Scan for the cell matching the given text and deliver its (X, Y) coordinate at center. 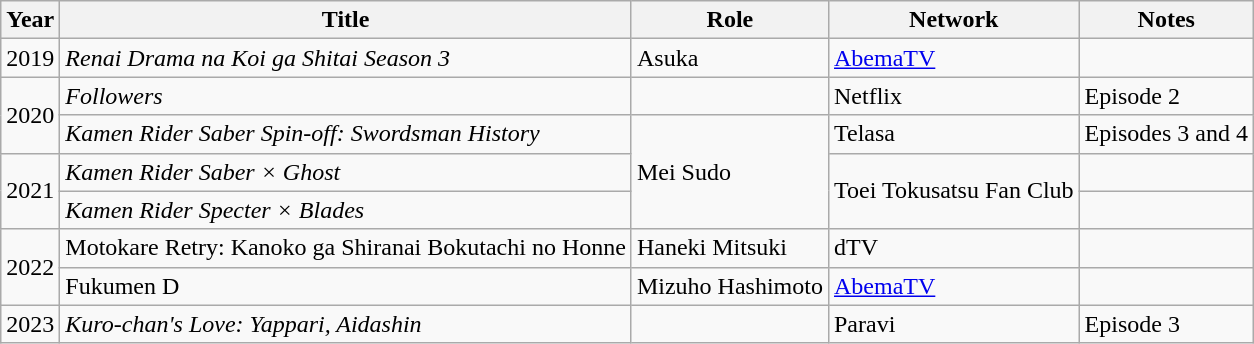
Haneki Mitsuki (730, 248)
Notes (1166, 20)
2021 (30, 191)
Asuka (730, 58)
Mizuho Hashimoto (730, 286)
Netflix (954, 96)
Followers (346, 96)
Role (730, 20)
Mei Sudo (730, 172)
Paravi (954, 324)
dTV (954, 248)
Kamen Rider Saber Spin-off: Swordsman History (346, 134)
2019 (30, 58)
Toei Tokusatsu Fan Club (954, 191)
Kamen Rider Specter × Blades (346, 210)
Motokare Retry: Kanoko ga Shiranai Bokutachi no Honne (346, 248)
2023 (30, 324)
Episodes 3 and 4 (1166, 134)
Kuro-chan's Love: Yappari, Aidashin (346, 324)
Year (30, 20)
Renai Drama na Koi ga Shitai Season 3 (346, 58)
Episode 2 (1166, 96)
Title (346, 20)
2020 (30, 115)
Telasa (954, 134)
Kamen Rider Saber × Ghost (346, 172)
2022 (30, 267)
Fukumen D (346, 286)
Network (954, 20)
Episode 3 (1166, 324)
